Output the (x, y) coordinate of the center of the cell containing the given text.  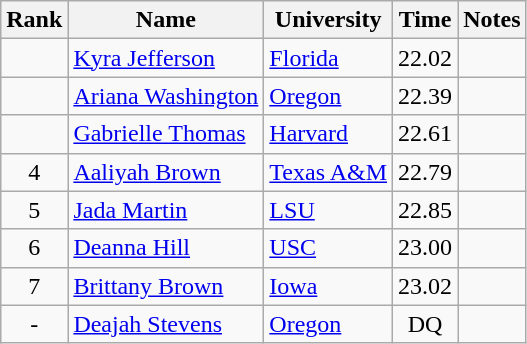
Gabrielle Thomas (166, 134)
Deanna Hill (166, 248)
7 (34, 286)
LSU (328, 210)
5 (34, 210)
Jada Martin (166, 210)
Deajah Stevens (166, 324)
22.02 (426, 58)
22.79 (426, 172)
DQ (426, 324)
USC (328, 248)
4 (34, 172)
Name (166, 20)
Rank (34, 20)
University (328, 20)
Ariana Washington (166, 96)
Aaliyah Brown (166, 172)
22.39 (426, 96)
22.85 (426, 210)
23.00 (426, 248)
Harvard (328, 134)
22.61 (426, 134)
Iowa (328, 286)
Florida (328, 58)
6 (34, 248)
Notes (492, 20)
23.02 (426, 286)
Time (426, 20)
Brittany Brown (166, 286)
Texas A&M (328, 172)
- (34, 324)
Kyra Jefferson (166, 58)
